Search for the cell housing the specified text and yield its [X, Y] center coordinate. 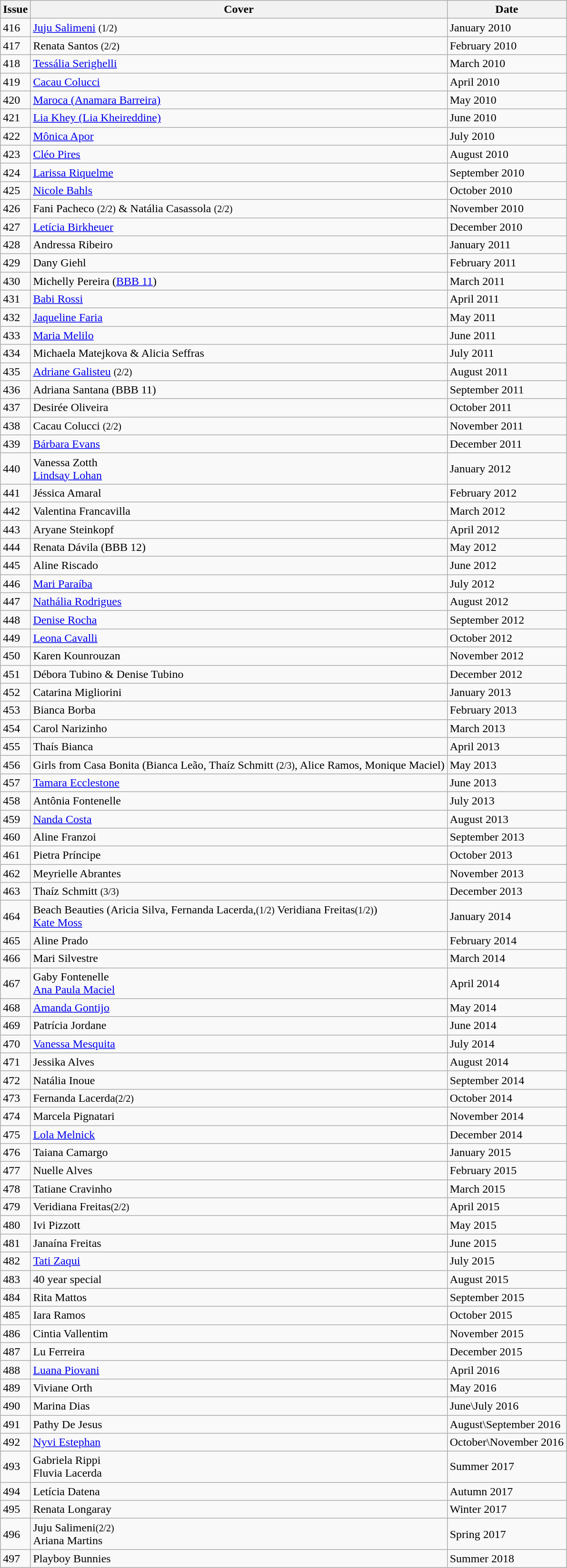
443 [15, 529]
Issue [15, 10]
June\July 2016 [507, 1406]
Débora Tubino & Denise Tubino [239, 674]
490 [15, 1406]
May 2011 [507, 317]
November 2015 [507, 1333]
March 2015 [507, 1189]
492 [15, 1442]
453 [15, 710]
Juju Salimeni (1/2) [239, 28]
June 2015 [507, 1243]
February 2011 [507, 263]
May 2014 [507, 1008]
Cacau Colucci (2/2) [239, 426]
June 2014 [507, 1026]
May 2016 [507, 1388]
Aryane Steinkopf [239, 529]
October\November 2016 [507, 1442]
Pietra Príncipe [239, 855]
November 2010 [507, 208]
433 [15, 335]
422 [15, 136]
December 2011 [507, 444]
457 [15, 783]
Denise Rocha [239, 620]
June 2011 [507, 335]
Dany Giehl [239, 263]
April 2014 [507, 983]
Viviane Orth [239, 1388]
491 [15, 1424]
April 2011 [507, 299]
November 2012 [507, 656]
June 2012 [507, 566]
480 [15, 1225]
November 2013 [507, 873]
Juju Salimeni(2/2)Ariana Martins [239, 1534]
December 2015 [507, 1352]
July 2011 [507, 353]
475 [15, 1135]
April 2013 [507, 746]
446 [15, 584]
Aline Prado [239, 941]
January 2011 [507, 245]
445 [15, 566]
Babi Rossi [239, 299]
Michaela Matejkova & Alicia Seffras [239, 353]
497 [15, 1558]
February 2013 [507, 710]
477 [15, 1171]
Karen Kounrouzan [239, 656]
430 [15, 281]
December 2014 [507, 1135]
417 [15, 46]
September 2011 [507, 390]
Meyrielle Abrantes [239, 873]
August 2010 [507, 154]
469 [15, 1026]
Taiana Camargo [239, 1153]
478 [15, 1189]
May 2013 [507, 764]
436 [15, 390]
421 [15, 118]
December 2013 [507, 892]
July 2010 [507, 136]
Jessika Alves [239, 1062]
Autumn 2017 [507, 1491]
Nuelle Alves [239, 1171]
482 [15, 1261]
449 [15, 638]
June 2013 [507, 783]
October 2011 [507, 408]
Larissa Riquelme [239, 172]
Mari Paraíba [239, 584]
495 [15, 1509]
418 [15, 64]
Lola Melnick [239, 1135]
489 [15, 1388]
Catarina Migliorini [239, 692]
Cover [239, 10]
40 year special [239, 1279]
Thaís Bianca [239, 746]
September 2015 [507, 1297]
Mônica Apor [239, 136]
Carol Narizinho [239, 728]
483 [15, 1279]
454 [15, 728]
Bianca Borba [239, 710]
August 2011 [507, 372]
447 [15, 602]
September 2014 [507, 1080]
Antônia Fontenelle [239, 801]
481 [15, 1243]
September 2012 [507, 620]
Desirée Oliveira [239, 408]
440 [15, 468]
Iara Ramos [239, 1315]
Aline Franzoi [239, 837]
464 [15, 916]
Summer 2018 [507, 1558]
428 [15, 245]
442 [15, 511]
February 2012 [507, 493]
June 2010 [507, 118]
Gabriela RippiFluvia Lacerda [239, 1467]
Michelly Pereira (BBB 11) [239, 281]
August 2012 [507, 602]
Renata Dávila (BBB 12) [239, 548]
April 2010 [507, 82]
Adriane Galisteu (2/2) [239, 372]
484 [15, 1297]
Maroca (Anamara Barreira) [239, 100]
Valentina Francavilla [239, 511]
419 [15, 82]
October 2010 [507, 190]
470 [15, 1044]
455 [15, 746]
Marcela Pignatari [239, 1116]
485 [15, 1315]
444 [15, 548]
August\September 2016 [507, 1424]
466 [15, 959]
February 2014 [507, 941]
429 [15, 263]
September 2013 [507, 837]
October 2012 [507, 638]
Renata Longaray [239, 1509]
Beach Beauties (Aricia Silva, Fernanda Lacerda,(1/2) Veridiana Freitas(1/2))Kate Moss [239, 916]
Nanda Costa [239, 819]
456 [15, 764]
476 [15, 1153]
Gaby FontenelleAna Paula Maciel [239, 983]
Andressa Ribeiro [239, 245]
472 [15, 1080]
434 [15, 353]
459 [15, 819]
Date [507, 10]
Adriana Santana (BBB 11) [239, 390]
435 [15, 372]
Nicole Bahls [239, 190]
Spring 2017 [507, 1534]
Thaíz Schmitt (3/3) [239, 892]
487 [15, 1352]
463 [15, 892]
479 [15, 1207]
451 [15, 674]
Nathália Rodrigues [239, 602]
496 [15, 1534]
420 [15, 100]
Veridiana Freitas(2/2) [239, 1207]
448 [15, 620]
474 [15, 1116]
August 2014 [507, 1062]
Cléo Pires [239, 154]
Letícia Birkheuer [239, 227]
January 2010 [507, 28]
431 [15, 299]
461 [15, 855]
426 [15, 208]
Vanessa ZotthLindsay Lohan [239, 468]
January 2013 [507, 692]
March 2011 [507, 281]
October 2014 [507, 1098]
February 2010 [507, 46]
February 2015 [507, 1171]
September 2010 [507, 172]
Girls from Casa Bonita (Bianca Leão, Thaíz Schmitt (2/3), Alice Ramos, Monique Maciel) [239, 764]
July 2012 [507, 584]
465 [15, 941]
Ivi Pizzott [239, 1225]
Winter 2017 [507, 1509]
Jéssica Amaral [239, 493]
437 [15, 408]
Natália Inoue [239, 1080]
Patrícia Jordane [239, 1026]
April 2012 [507, 529]
460 [15, 837]
Jaqueline Faria [239, 317]
May 2010 [507, 100]
Bárbara Evans [239, 444]
Cacau Colucci [239, 82]
July 2015 [507, 1261]
Tati Zaqui [239, 1261]
468 [15, 1008]
March 2013 [507, 728]
Nyvi Estephan [239, 1442]
427 [15, 227]
462 [15, 873]
Rita Mattos [239, 1297]
Maria Melilo [239, 335]
December 2010 [507, 227]
Renata Santos (2/2) [239, 46]
488 [15, 1370]
January 2012 [507, 468]
Lia Khey (Lia Kheireddine) [239, 118]
March 2012 [507, 511]
November 2014 [507, 1116]
424 [15, 172]
Pathy De Jesus [239, 1424]
April 2016 [507, 1370]
Fani Pacheco (2/2) & Natália Casassola (2/2) [239, 208]
Fernanda Lacerda(2/2) [239, 1098]
416 [15, 28]
January 2014 [507, 916]
May 2012 [507, 548]
January 2015 [507, 1153]
Aline Riscado [239, 566]
Leona Cavalli [239, 638]
Marina Dias [239, 1406]
November 2011 [507, 426]
July 2013 [507, 801]
Tatiane Cravinho [239, 1189]
486 [15, 1333]
Cintia Vallentim [239, 1333]
Tessália Serighelli [239, 64]
Luana Piovani [239, 1370]
473 [15, 1098]
October 2015 [507, 1315]
441 [15, 493]
Summer 2017 [507, 1467]
458 [15, 801]
Janaína Freitas [239, 1243]
Lu Ferreira [239, 1352]
425 [15, 190]
432 [15, 317]
493 [15, 1467]
438 [15, 426]
October 2013 [507, 855]
439 [15, 444]
Playboy Bunnies [239, 1558]
August 2015 [507, 1279]
Letícia Datena [239, 1491]
July 2014 [507, 1044]
March 2010 [507, 64]
450 [15, 656]
471 [15, 1062]
Tamara Ecclestone [239, 783]
April 2015 [507, 1207]
May 2015 [507, 1225]
Amanda Gontijo [239, 1008]
494 [15, 1491]
452 [15, 692]
Mari Silvestre [239, 959]
467 [15, 983]
Vanessa Mesquita [239, 1044]
August 2013 [507, 819]
December 2012 [507, 674]
March 2014 [507, 959]
423 [15, 154]
